From the cell containing the given text, extract its center point as [x, y] coordinate. 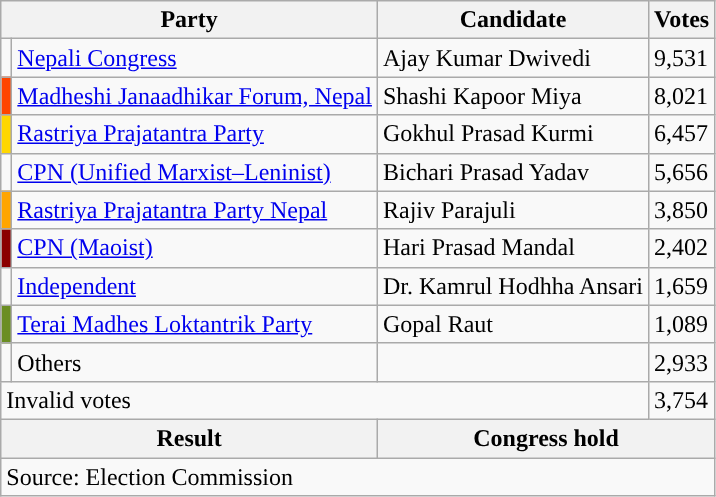
Votes [681, 20]
6,457 [681, 134]
Gokhul Prasad Kurmi [512, 134]
5,656 [681, 172]
2,402 [681, 248]
Terai Madhes Loktantrik Party [195, 324]
Dr. Kamrul Hodhha Ansari [512, 286]
Candidate [512, 20]
Source: Election Commission [358, 477]
Ajay Kumar Dwivedi [512, 58]
Congress hold [546, 438]
Party [190, 20]
Shashi Kapoor Miya [512, 96]
Others [195, 362]
Invalid votes [325, 400]
Bichari Prasad Yadav [512, 172]
Rastriya Prajatantra Party Nepal [195, 210]
Result [190, 438]
Independent [195, 286]
Rajiv Parajuli [512, 210]
Nepali Congress [195, 58]
CPN (Maoist) [195, 248]
3,754 [681, 400]
Hari Prasad Mandal [512, 248]
Rastriya Prajatantra Party [195, 134]
1,089 [681, 324]
1,659 [681, 286]
8,021 [681, 96]
CPN (Unified Marxist–Leninist) [195, 172]
Gopal Raut [512, 324]
2,933 [681, 362]
3,850 [681, 210]
Madheshi Janaadhikar Forum, Nepal [195, 96]
9,531 [681, 58]
